Return the [x, y] coordinate for the center point of the cell that contains the specified text.  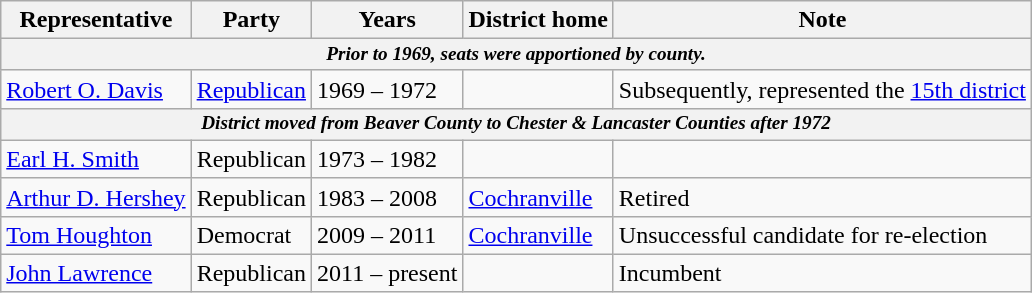
Robert O. Davis [96, 89]
Incumbent [822, 273]
Retired [822, 197]
District moved from Beaver County to Chester & Lancaster Counties after 1972 [516, 125]
District home [538, 20]
Unsuccessful candidate for re-election [822, 235]
2011 – present [386, 273]
John Lawrence [96, 273]
Note [822, 20]
Democrat [251, 235]
2009 – 2011 [386, 235]
Representative [96, 20]
Tom Houghton [96, 235]
Earl H. Smith [96, 159]
1983 – 2008 [386, 197]
Prior to 1969, seats were apportioned by county. [516, 55]
1969 – 1972 [386, 89]
Party [251, 20]
1973 – 1982 [386, 159]
Years [386, 20]
Subsequently, represented the 15th district [822, 89]
Arthur D. Hershey [96, 197]
